Search for the cell housing the specified text and yield its [X, Y] center coordinate. 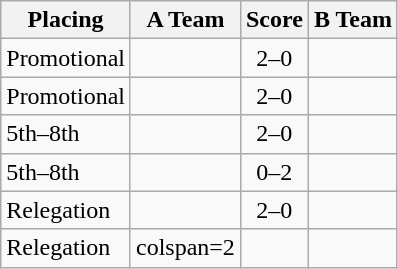
B Team [352, 20]
Score [274, 20]
Placing [66, 20]
0–2 [274, 172]
colspan=2 [185, 248]
A Team [185, 20]
